For the text-containing cell, return its midpoint in (X, Y) coordinate format. 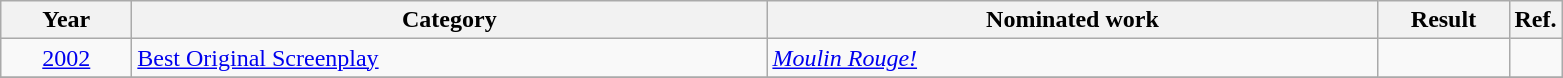
Category (450, 20)
Best Original Screenplay (450, 58)
Ref. (1536, 20)
Result (1444, 20)
Moulin Rouge! (1072, 58)
Nominated work (1072, 20)
Year (66, 20)
2002 (66, 58)
